Identify which cell holds the provided text, then report its [x, y] central coordinate. 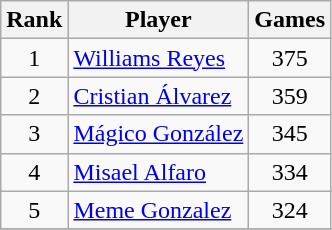
345 [290, 134]
Mágico González [158, 134]
2 [34, 96]
359 [290, 96]
375 [290, 58]
Meme Gonzalez [158, 210]
5 [34, 210]
Misael Alfaro [158, 172]
Rank [34, 20]
1 [34, 58]
4 [34, 172]
Games [290, 20]
Cristian Álvarez [158, 96]
Williams Reyes [158, 58]
Player [158, 20]
3 [34, 134]
324 [290, 210]
334 [290, 172]
